Provide the (x, y) coordinate of the cell's center where the given text is located.  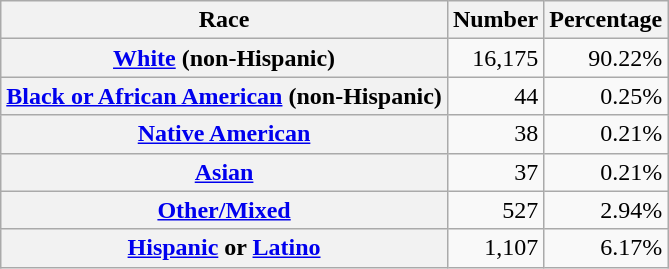
0.25% (606, 96)
Percentage (606, 20)
38 (495, 134)
Asian (224, 172)
Other/Mixed (224, 210)
527 (495, 210)
Hispanic or Latino (224, 248)
37 (495, 172)
1,107 (495, 248)
Number (495, 20)
6.17% (606, 248)
2.94% (606, 210)
16,175 (495, 58)
White (non-Hispanic) (224, 58)
44 (495, 96)
90.22% (606, 58)
Native American (224, 134)
Black or African American (non-Hispanic) (224, 96)
Race (224, 20)
